Search for the cell housing the specified text and yield its [x, y] center coordinate. 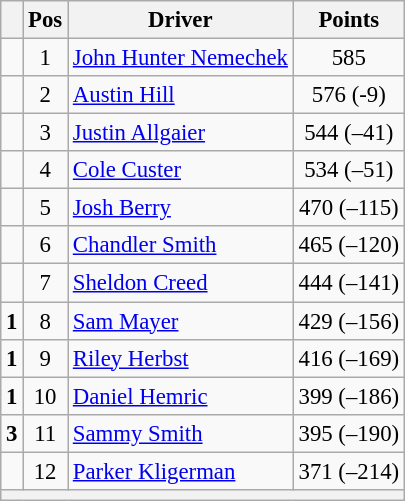
8 [46, 321]
465 (–120) [348, 245]
585 [348, 58]
12 [46, 471]
576 (-9) [348, 95]
Sammy Smith [181, 433]
444 (–141) [348, 283]
Daniel Hemric [181, 396]
Parker Kligerman [181, 471]
5 [46, 208]
Driver [181, 20]
Riley Herbst [181, 358]
11 [46, 433]
7 [46, 283]
Josh Berry [181, 208]
429 (–156) [348, 321]
371 (–214) [348, 471]
6 [46, 245]
Chandler Smith [181, 245]
4 [46, 170]
Cole Custer [181, 170]
John Hunter Nemechek [181, 58]
9 [46, 358]
2 [46, 95]
Sheldon Creed [181, 283]
534 (–51) [348, 170]
Pos [46, 20]
395 (–190) [348, 433]
Austin Hill [181, 95]
Sam Mayer [181, 321]
Points [348, 20]
Justin Allgaier [181, 133]
544 (–41) [348, 133]
10 [46, 396]
416 (–169) [348, 358]
399 (–186) [348, 396]
470 (–115) [348, 208]
